Output the [X, Y] coordinate of the center of the cell containing the given text.  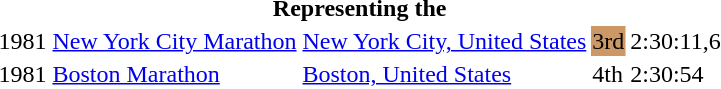
4th [608, 74]
New York City Marathon [174, 41]
Boston, United States [444, 74]
Boston Marathon [174, 74]
3rd [608, 41]
New York City, United States [444, 41]
